Determine the [X, Y] coordinate at the center of the cell enclosing the given text.  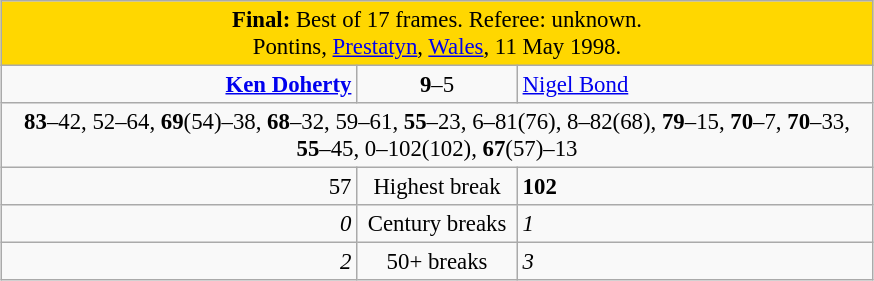
9–5 [438, 85]
83–42, 52–64, 69(54)–38, 68–32, 59–61, 55–23, 6–81(76), 8–82(68), 79–15, 70–7, 70–33, 55–45, 0–102(102), 67(57)–13 [437, 136]
50+ breaks [438, 262]
Century breaks [438, 224]
102 [695, 187]
Ken Doherty [179, 85]
2 [179, 262]
1 [695, 224]
Final: Best of 17 frames. Referee: unknown.Pontins, Prestatyn, Wales, 11 May 1998. [437, 34]
57 [179, 187]
Highest break [438, 187]
0 [179, 224]
3 [695, 262]
Nigel Bond [695, 85]
